Identify which cell holds the provided text, then report its [x, y] central coordinate. 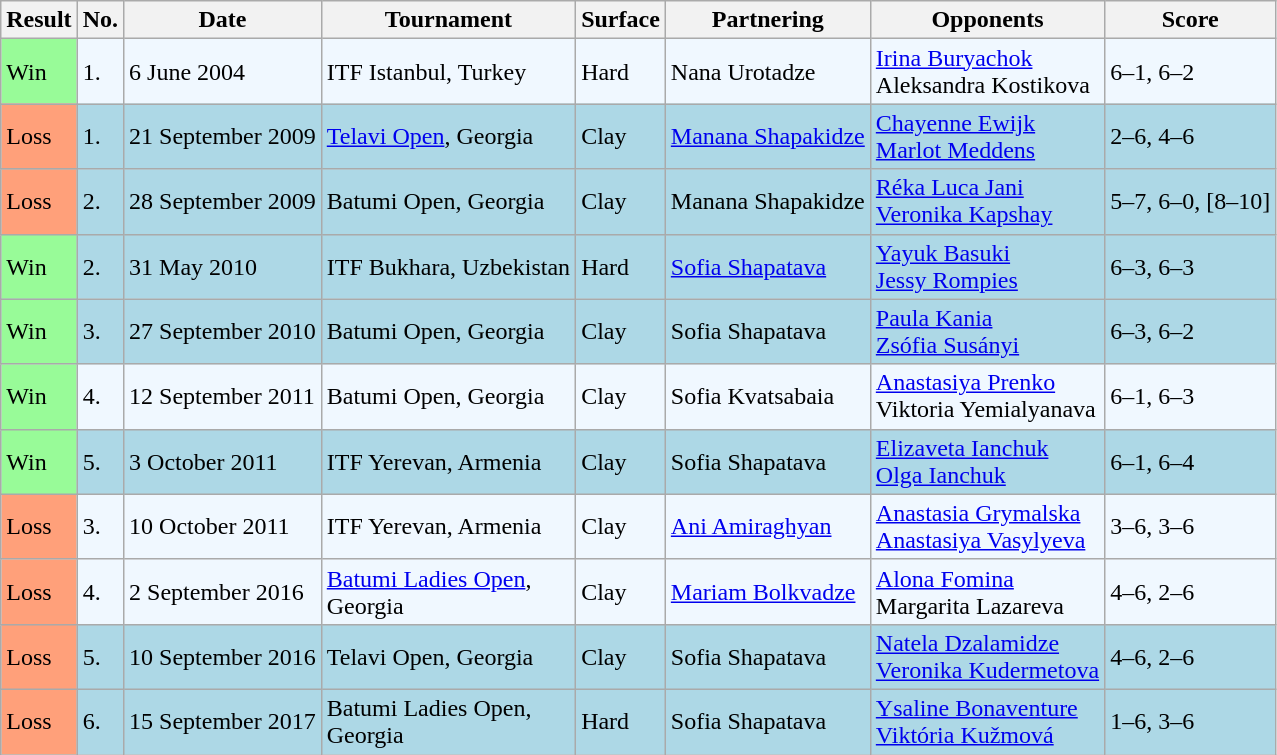
Chayenne Ewijk Marlot Meddens [987, 136]
Réka Luca Jani Veronika Kapshay [987, 202]
21 September 2009 [223, 136]
Date [223, 20]
Surface [621, 20]
10 September 2016 [223, 656]
Anastasiya Prenko Viktoria Yemialyanava [987, 396]
31 May 2010 [223, 266]
Yayuk Basuki Jessy Rompies [987, 266]
Paula Kania Zsófia Susányi [987, 332]
Score [1190, 20]
3 October 2011 [223, 462]
15 September 2017 [223, 722]
1–6, 3–6 [1190, 722]
Irina Buryachok Aleksandra Kostikova [987, 72]
6–1, 6–4 [1190, 462]
2 September 2016 [223, 592]
No. [100, 20]
28 September 2009 [223, 202]
2–6, 4–6 [1190, 136]
ITF Bukhara, Uzbekistan [448, 266]
Mariam Bolkvadze [768, 592]
3–6, 3–6 [1190, 526]
Sofia Kvatsabaia [768, 396]
ITF Istanbul, Turkey [448, 72]
6–3, 6–2 [1190, 332]
Nana Urotadze [768, 72]
6–1, 6–3 [1190, 396]
5–7, 6–0, [8–10] [1190, 202]
Alona Fomina Margarita Lazareva [987, 592]
6 June 2004 [223, 72]
10 October 2011 [223, 526]
Anastasia Grymalska Anastasiya Vasylyeva [987, 526]
6–1, 6–2 [1190, 72]
12 September 2011 [223, 396]
Natela Dzalamidze Veronika Kudermetova [987, 656]
Ysaline Bonaventure Viktória Kužmová [987, 722]
27 September 2010 [223, 332]
Ani Amiraghyan [768, 526]
Partnering [768, 20]
6–3, 6–3 [1190, 266]
Elizaveta Ianchuk Olga Ianchuk [987, 462]
Tournament [448, 20]
Opponents [987, 20]
6. [100, 722]
Result [39, 20]
